Find where the given text appears and provide that cell's center as (x, y) coordinate. 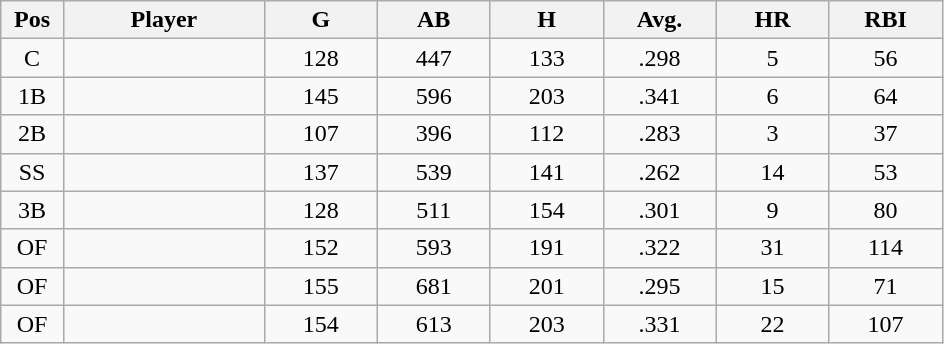
201 (546, 286)
.322 (660, 248)
64 (886, 96)
3B (32, 210)
Avg. (660, 20)
9 (772, 210)
3 (772, 134)
1B (32, 96)
539 (434, 172)
15 (772, 286)
80 (886, 210)
511 (434, 210)
AB (434, 20)
191 (546, 248)
5 (772, 58)
.283 (660, 134)
37 (886, 134)
H (546, 20)
.262 (660, 172)
G (320, 20)
145 (320, 96)
137 (320, 172)
71 (886, 286)
133 (546, 58)
114 (886, 248)
SS (32, 172)
.331 (660, 324)
.341 (660, 96)
Pos (32, 20)
681 (434, 286)
2B (32, 134)
53 (886, 172)
Player (164, 20)
HR (772, 20)
.301 (660, 210)
396 (434, 134)
31 (772, 248)
613 (434, 324)
14 (772, 172)
152 (320, 248)
.295 (660, 286)
593 (434, 248)
447 (434, 58)
56 (886, 58)
141 (546, 172)
596 (434, 96)
6 (772, 96)
22 (772, 324)
.298 (660, 58)
112 (546, 134)
C (32, 58)
155 (320, 286)
RBI (886, 20)
